For the text-containing cell, return its midpoint in (x, y) coordinate format. 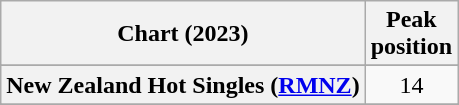
14 (411, 85)
Chart (2023) (183, 34)
New Zealand Hot Singles (RMNZ) (183, 85)
Peakposition (411, 34)
